Scan for the cell matching the given text and deliver its (X, Y) coordinate at center. 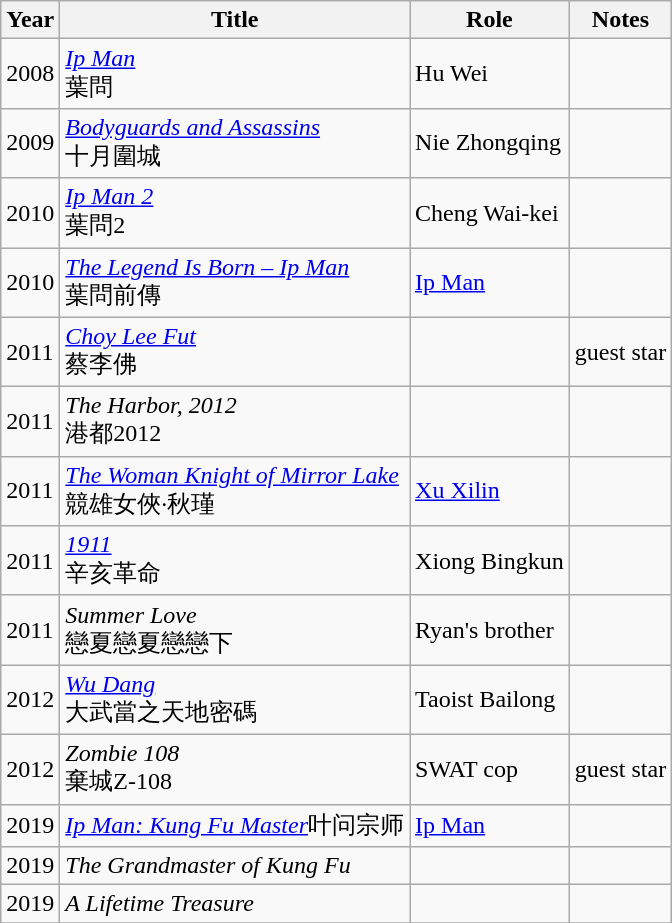
Hu Wei (490, 74)
The Legend Is Born – Ip Man葉問前傳 (235, 283)
Nie Zhongqing (490, 143)
Wu Dang大武當之天地密碼 (235, 700)
Cheng Wai-kei (490, 213)
2008 (30, 74)
Role (490, 20)
Ip Man 2葉問2 (235, 213)
Notes (620, 20)
The Grandmaster of Kung Fu (235, 866)
A Lifetime Treasure (235, 904)
Ryan's brother (490, 630)
Taoist Bailong (490, 700)
The Woman Knight of Mirror Lake競雄女俠·秋瑾 (235, 491)
Summer Love戀夏戀夏戀戀下 (235, 630)
Zombie 108棄城Z-108 (235, 769)
SWAT cop (490, 769)
Xiong Bingkun (490, 561)
Year (30, 20)
Xu Xilin (490, 491)
Ip Man: Kung Fu Master叶问宗师 (235, 826)
Ip Man葉問 (235, 74)
1911辛亥革命 (235, 561)
The Harbor, 2012港都2012 (235, 422)
Choy Lee Fut蔡李佛 (235, 352)
Title (235, 20)
2009 (30, 143)
Bodyguards and Assassins十月圍城 (235, 143)
